Detect which cell encompasses the target text, then output its [x, y] center coordinate. 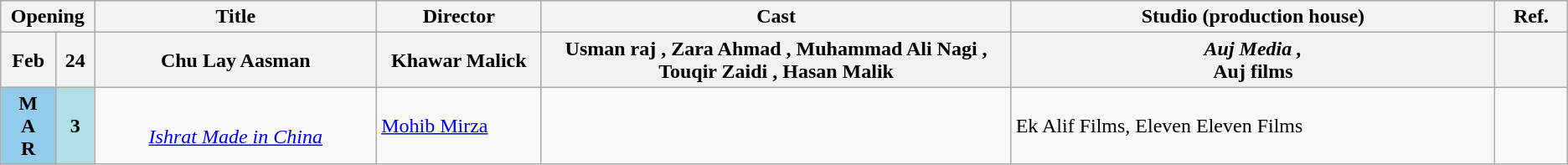
24 [75, 60]
Opening [48, 17]
Chu Lay Aasman [236, 60]
Ref. [1531, 17]
Ishrat Made in China [236, 126]
Mohib Mirza [459, 126]
Cast [776, 17]
Feb [28, 60]
Director [459, 17]
Ek Alif Films, Eleven Eleven Films [1253, 126]
3 [75, 126]
Auj Media ,Auj films [1253, 60]
Khawar Malick [459, 60]
MAR [28, 126]
Studio (production house) [1253, 17]
Title [236, 17]
Usman raj , Zara Ahmad , Muhammad Ali Nagi , Touqir Zaidi , Hasan Malik [776, 60]
